Return [X, Y] of the center of cell containing provided text 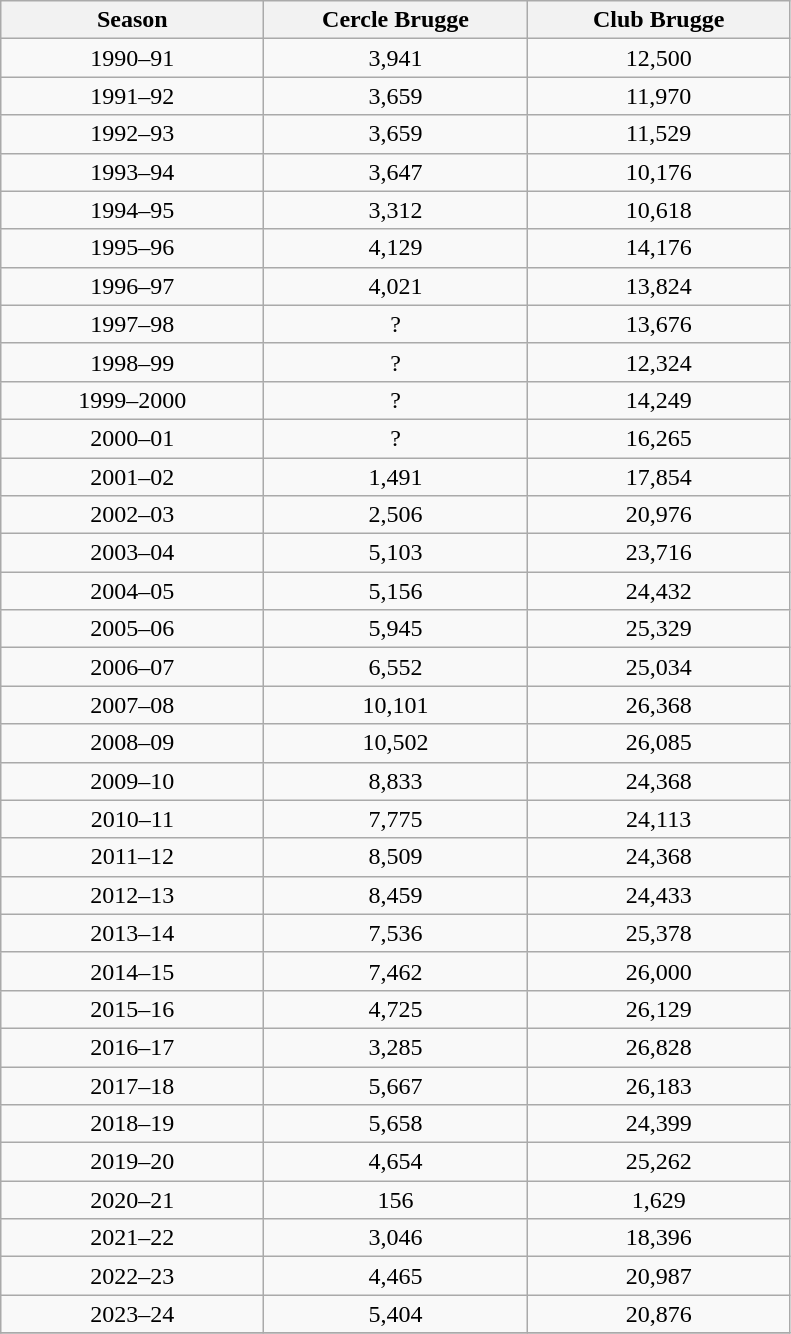
1995–96 [132, 248]
20,976 [658, 515]
7,775 [396, 819]
23,716 [658, 553]
1990–91 [132, 58]
2009–10 [132, 781]
2020–21 [132, 1200]
2005–06 [132, 629]
2013–14 [132, 933]
26,129 [658, 1009]
25,262 [658, 1162]
4,021 [396, 286]
3,941 [396, 58]
2001–02 [132, 477]
2011–12 [132, 857]
10,618 [658, 210]
3,312 [396, 210]
25,034 [658, 667]
2014–15 [132, 971]
11,970 [658, 96]
2018–19 [132, 1124]
17,854 [658, 477]
3,285 [396, 1047]
2004–05 [132, 591]
24,432 [658, 591]
7,462 [396, 971]
2002–03 [132, 515]
1991–92 [132, 96]
2023–24 [132, 1314]
5,945 [396, 629]
20,876 [658, 1314]
4,129 [396, 248]
13,824 [658, 286]
1,629 [658, 1200]
5,103 [396, 553]
16,265 [658, 438]
2006–07 [132, 667]
1998–99 [132, 362]
20,987 [658, 1276]
5,667 [396, 1085]
4,654 [396, 1162]
10,176 [658, 172]
2007–08 [132, 705]
2000–01 [132, 438]
2017–18 [132, 1085]
Season [132, 20]
2,506 [396, 515]
26,183 [658, 1085]
1999–2000 [132, 400]
1996–97 [132, 286]
Club Brugge [658, 20]
25,378 [658, 933]
1994–95 [132, 210]
7,536 [396, 933]
26,368 [658, 705]
2015–16 [132, 1009]
1993–94 [132, 172]
Cercle Brugge [396, 20]
13,676 [658, 324]
5,658 [396, 1124]
12,324 [658, 362]
156 [396, 1200]
24,399 [658, 1124]
2022–23 [132, 1276]
18,396 [658, 1238]
10,502 [396, 743]
24,113 [658, 819]
2012–13 [132, 895]
6,552 [396, 667]
1992–93 [132, 134]
5,156 [396, 591]
2016–17 [132, 1047]
24,433 [658, 895]
14,176 [658, 248]
11,529 [658, 134]
3,046 [396, 1238]
12,500 [658, 58]
1,491 [396, 477]
26,085 [658, 743]
3,647 [396, 172]
2019–20 [132, 1162]
8,833 [396, 781]
4,725 [396, 1009]
1997–98 [132, 324]
2021–22 [132, 1238]
26,000 [658, 971]
14,249 [658, 400]
5,404 [396, 1314]
10,101 [396, 705]
26,828 [658, 1047]
8,459 [396, 895]
2008–09 [132, 743]
2003–04 [132, 553]
4,465 [396, 1276]
8,509 [396, 857]
2010–11 [132, 819]
25,329 [658, 629]
